Find where the given text appears and provide that cell's center as [X, Y] coordinate. 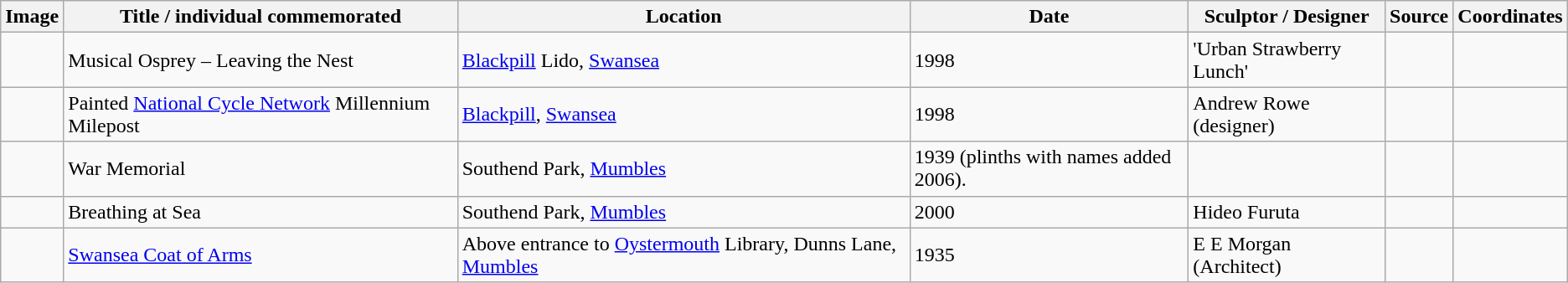
War Memorial [260, 169]
2000 [1049, 212]
1935 [1049, 255]
Hideo Furuta [1287, 212]
Image [32, 17]
Breathing at Sea [260, 212]
Painted National Cycle Network Millennium Milepost [260, 114]
Source [1419, 17]
1939 (plinths with names added 2006). [1049, 169]
Swansea Coat of Arms [260, 255]
Musical Osprey – Leaving the Nest [260, 60]
Blackpill Lido, Swansea [683, 60]
E E Morgan (Architect) [1287, 255]
Location [683, 17]
Sculptor / Designer [1287, 17]
Coordinates [1510, 17]
Title / individual commemorated [260, 17]
'Urban Strawberry Lunch' [1287, 60]
Blackpill, Swansea [683, 114]
Date [1049, 17]
Andrew Rowe (designer) [1287, 114]
Above entrance to Oystermouth Library, Dunns Lane, Mumbles [683, 255]
